Determine the (x, y) coordinate at the center of the cell enclosing the given text.  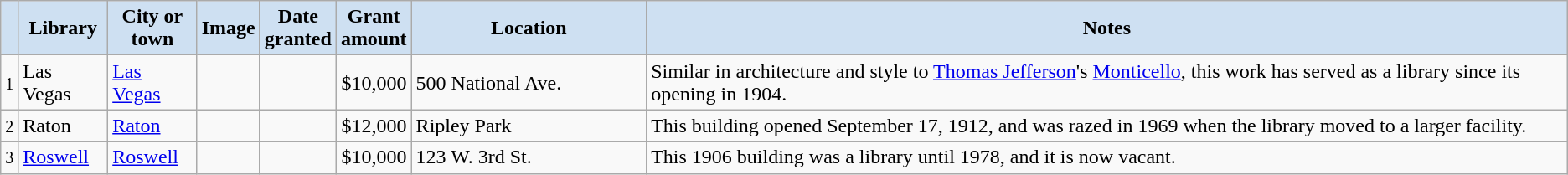
123 W. 3rd St. (529, 157)
1 (10, 82)
$12,000 (374, 126)
Image (228, 28)
This building opened September 17, 1912, and was razed in 1969 when the library moved to a larger facility. (1107, 126)
Notes (1107, 28)
This 1906 building was a library until 1978, and it is now vacant. (1107, 157)
Location (529, 28)
Dategranted (298, 28)
3 (10, 157)
City ortown (152, 28)
500 National Ave. (529, 82)
2 (10, 126)
Ripley Park (529, 126)
Grantamount (374, 28)
Library (64, 28)
Similar in architecture and style to Thomas Jefferson's Monticello, this work has served as a library since its opening in 1904. (1107, 82)
